Determine the (x, y) coordinate at the center of the cell enclosing the given text.  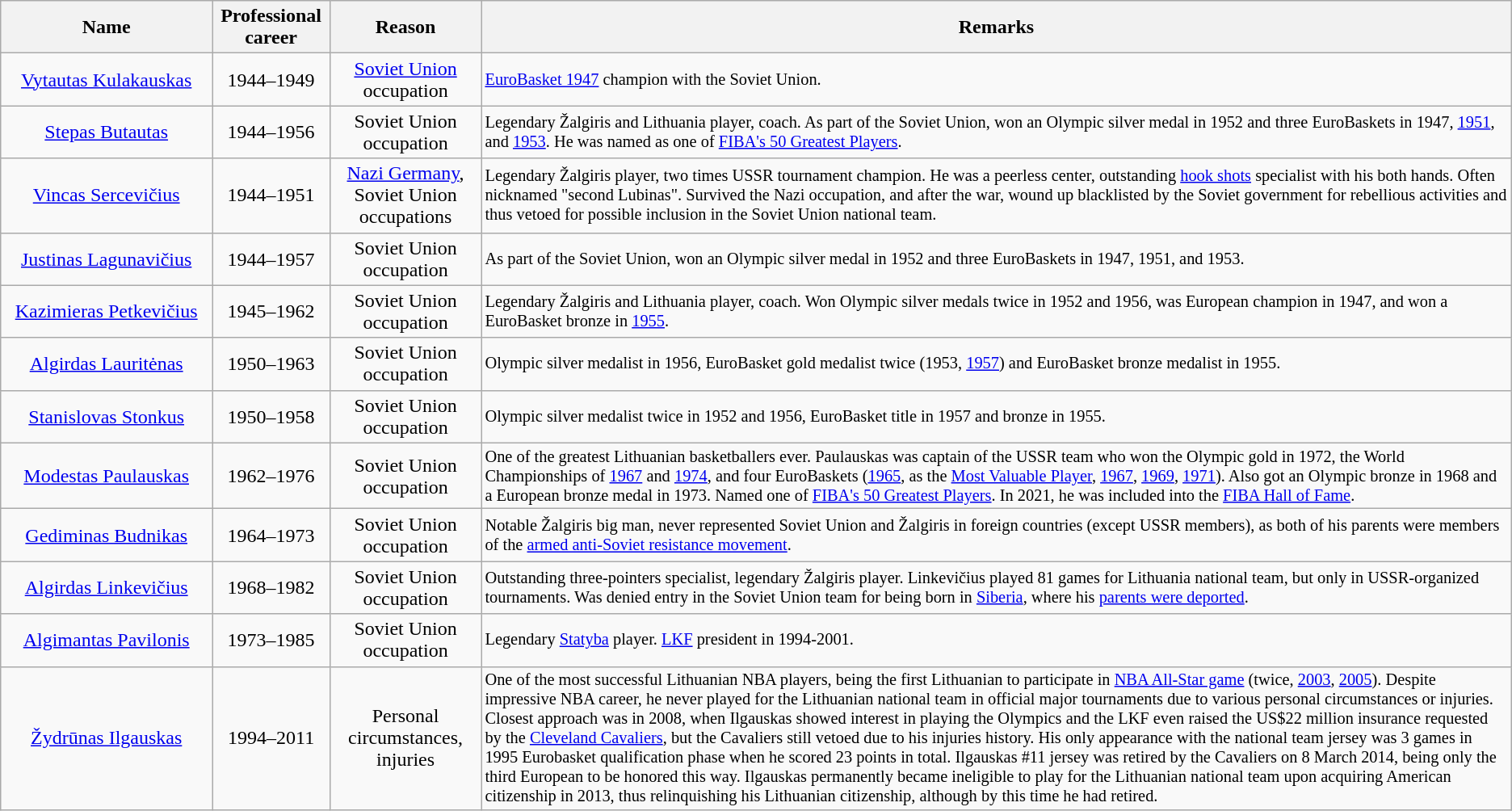
1944–1951 (271, 195)
1944–1957 (271, 258)
Remarks (997, 27)
1945–1962 (271, 312)
1944–1949 (271, 79)
Kazimieras Petkevičius (107, 312)
EuroBasket 1947 champion with the Soviet Union. (997, 79)
Nazi Germany, Soviet Union occupations (405, 195)
Justinas Lagunavičius (107, 258)
Vincas Sercevičius (107, 195)
Vytautas Kulakauskas (107, 79)
Professional career (271, 27)
1968–1982 (271, 588)
1973–1985 (271, 640)
1950–1963 (271, 363)
1962–1976 (271, 476)
1950–1958 (271, 417)
Žydrūnas Ilgauskas (107, 738)
Algimantas Pavilonis (107, 640)
Reason (405, 27)
Olympic silver medalist twice in 1952 and 1956, EuroBasket title in 1957 and bronze in 1955. (997, 417)
Algirdas Lauritėnas (107, 363)
As part of the Soviet Union, won an Olympic silver medal in 1952 and three EuroBaskets in 1947, 1951, and 1953. (997, 258)
Personal circumstances, injuries (405, 738)
Olympic silver medalist in 1956, EuroBasket gold medalist twice (1953, 1957) and EuroBasket bronze medalist in 1955. (997, 363)
Gediminas Budnikas (107, 535)
Modestas Paulauskas (107, 476)
Stepas Butautas (107, 132)
Stanislovas Stonkus (107, 417)
1994–2011 (271, 738)
Legendary Statyba player. LKF president in 1994-2001. (997, 640)
Name (107, 27)
1944–1956 (271, 132)
Algirdas Linkevičius (107, 588)
1964–1973 (271, 535)
